From the cell containing the given text, extract its center point as (X, Y) coordinate. 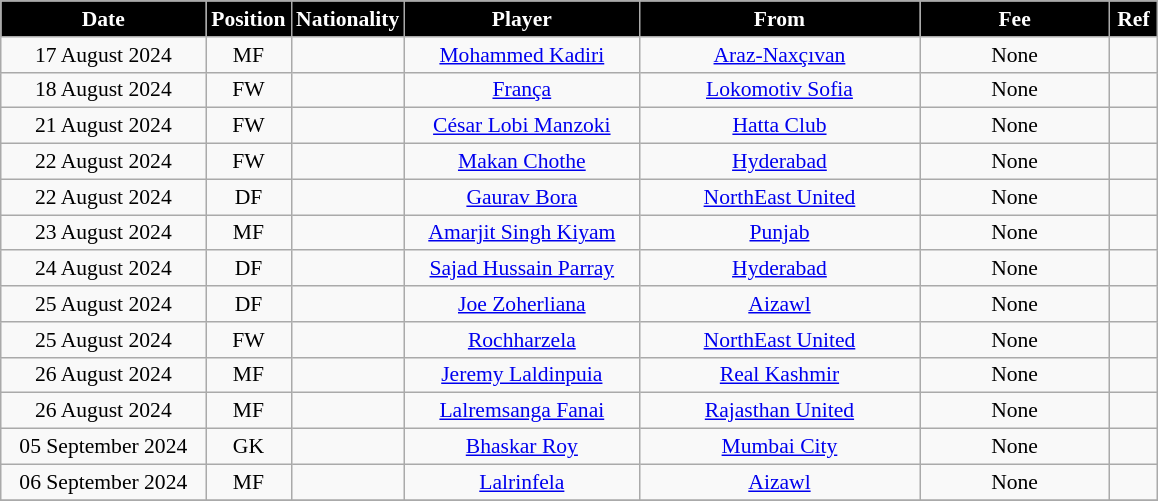
Date (104, 19)
Hatta Club (779, 126)
From (779, 19)
Position (248, 19)
Amarjit Singh Kiyam (522, 233)
Rajasthan United (779, 411)
21 August 2024 (104, 126)
Player (522, 19)
Jeremy Laldinpuia (522, 375)
Araz-Naxçıvan (779, 55)
Sajad Hussain Parray (522, 269)
23 August 2024 (104, 233)
Punjab (779, 233)
Gaurav Bora (522, 197)
Joe Zoherliana (522, 304)
05 September 2024 (104, 447)
Fee (1015, 19)
Real Kashmir (779, 375)
Lalremsanga Fanai (522, 411)
Mumbai City (779, 447)
César Lobi Manzoki (522, 126)
Rochharzela (522, 340)
Lokomotiv Sofia (779, 90)
Bhaskar Roy (522, 447)
França (522, 90)
Mohammed Kadiri (522, 55)
18 August 2024 (104, 90)
Nationality (348, 19)
06 September 2024 (104, 482)
Makan Chothe (522, 162)
Ref (1134, 19)
Lalrinfela (522, 482)
17 August 2024 (104, 55)
24 August 2024 (104, 269)
GK (248, 447)
